Return [x, y] of the center of cell containing provided text 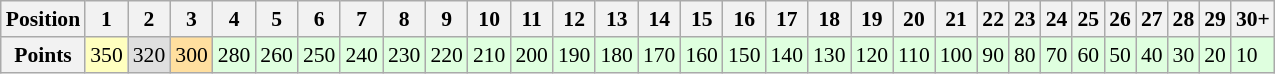
280 [234, 55]
29 [1215, 19]
180 [616, 55]
8 [404, 19]
170 [660, 55]
30+ [1253, 19]
28 [1184, 19]
15 [702, 19]
27 [1152, 19]
100 [956, 55]
23 [1025, 19]
22 [993, 19]
140 [786, 55]
4 [234, 19]
40 [1152, 55]
230 [404, 55]
350 [106, 55]
3 [192, 19]
50 [1120, 55]
200 [532, 55]
30 [1184, 55]
130 [830, 55]
25 [1088, 19]
17 [786, 19]
160 [702, 55]
210 [490, 55]
11 [532, 19]
300 [192, 55]
80 [1025, 55]
150 [744, 55]
90 [993, 55]
60 [1088, 55]
240 [362, 55]
120 [872, 55]
19 [872, 19]
21 [956, 19]
13 [616, 19]
320 [150, 55]
70 [1057, 55]
Position [43, 19]
1 [106, 19]
260 [276, 55]
9 [446, 19]
14 [660, 19]
18 [830, 19]
24 [1057, 19]
12 [574, 19]
220 [446, 55]
190 [574, 55]
110 [914, 55]
5 [276, 19]
Points [43, 55]
2 [150, 19]
26 [1120, 19]
7 [362, 19]
6 [320, 19]
250 [320, 55]
16 [744, 19]
